Detect which cell encompasses the target text, then output its (x, y) center coordinate. 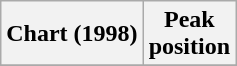
Peakposition (189, 34)
Chart (1998) (72, 34)
